Pinpoint the cell where the given text exists, returning its (X, Y) midpoint coordinate. 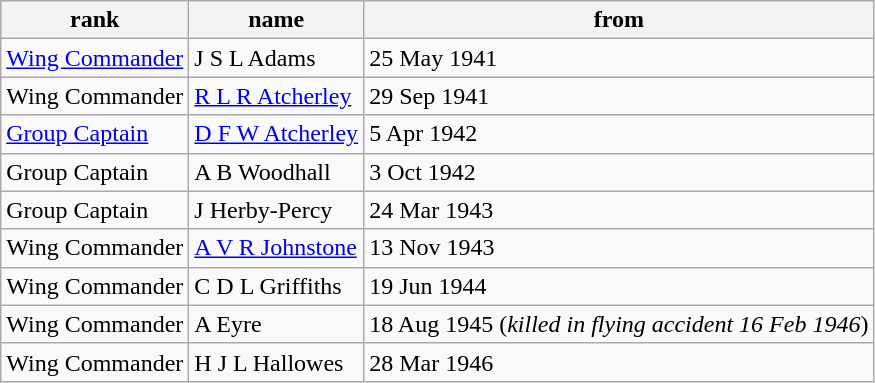
19 Jun 1944 (619, 286)
J S L Adams (276, 58)
C D L Griffiths (276, 286)
29 Sep 1941 (619, 96)
H J L Hallowes (276, 362)
rank (95, 20)
A V R Johnstone (276, 248)
28 Mar 1946 (619, 362)
from (619, 20)
R L R Atcherley (276, 96)
13 Nov 1943 (619, 248)
3 Oct 1942 (619, 172)
A Eyre (276, 324)
J Herby-Percy (276, 210)
A B Woodhall (276, 172)
18 Aug 1945 (killed in flying accident 16 Feb 1946) (619, 324)
25 May 1941 (619, 58)
name (276, 20)
D F W Atcherley (276, 134)
24 Mar 1943 (619, 210)
5 Apr 1942 (619, 134)
